Determine the (X, Y) coordinate at the center of the cell enclosing the given text.  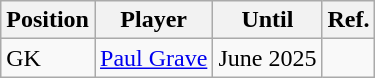
June 2025 (268, 58)
Until (268, 20)
Position (48, 20)
Player (153, 20)
Ref. (348, 20)
GK (48, 58)
Paul Grave (153, 58)
